Provide the [x, y] coordinate of the cell's center where the given text is located.  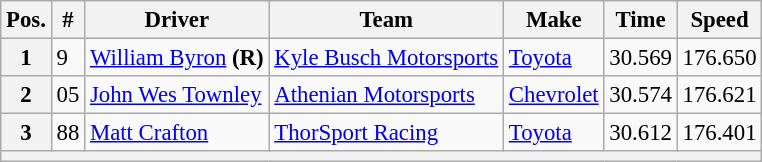
ThorSport Racing [386, 133]
Driver [177, 20]
30.574 [640, 95]
# [68, 20]
9 [68, 58]
88 [68, 133]
05 [68, 95]
Make [554, 20]
John Wes Townley [177, 95]
30.612 [640, 133]
Time [640, 20]
Chevrolet [554, 95]
Matt Crafton [177, 133]
William Byron (R) [177, 58]
Speed [720, 20]
30.569 [640, 58]
Team [386, 20]
Athenian Motorsports [386, 95]
176.650 [720, 58]
Kyle Busch Motorsports [386, 58]
Pos. [26, 20]
176.621 [720, 95]
3 [26, 133]
1 [26, 58]
176.401 [720, 133]
2 [26, 95]
